Provide the [X, Y] coordinate of the cell's center where the given text is located.  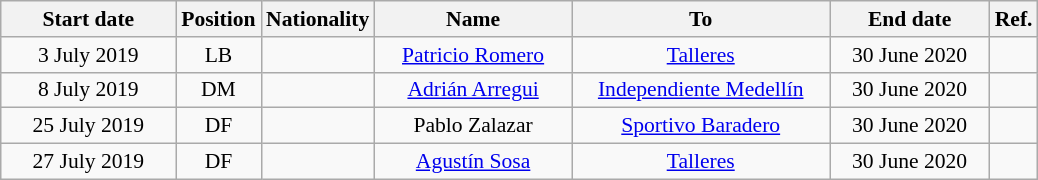
Start date [88, 19]
25 July 2019 [88, 126]
Adrián Arregui [473, 90]
DM [218, 90]
Pablo Zalazar [473, 126]
Ref. [1014, 19]
3 July 2019 [88, 55]
27 July 2019 [88, 162]
Name [473, 19]
8 July 2019 [88, 90]
Position [218, 19]
End date [910, 19]
LB [218, 55]
Sportivo Baradero [701, 126]
Patricio Romero [473, 55]
To [701, 19]
Agustín Sosa [473, 162]
Nationality [318, 19]
Independiente Medellín [701, 90]
